Return the (X, Y) coordinate for the center point of the cell that contains the specified text.  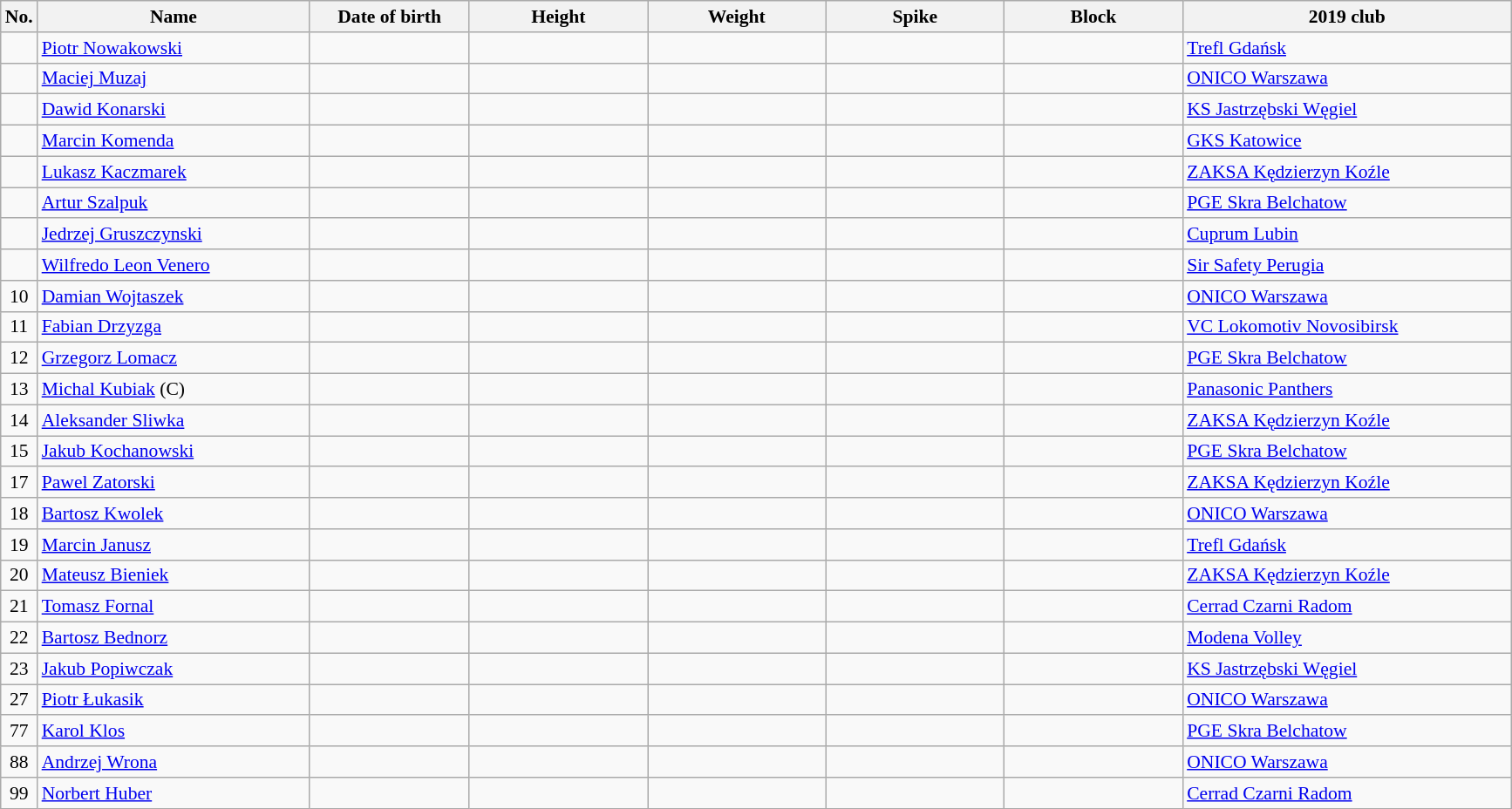
Block (1093, 17)
Modena Volley (1346, 638)
Tomasz Fornal (174, 607)
15 (19, 452)
11 (19, 327)
Wilfredo Leon Venero (174, 265)
Damian Wojtaszek (174, 296)
No. (19, 17)
GKS Katowice (1346, 141)
Sir Safety Perugia (1346, 265)
Lukasz Kaczmarek (174, 172)
Pawel Zatorski (174, 483)
Bartosz Kwolek (174, 513)
Jakub Kochanowski (174, 452)
Date of birth (389, 17)
13 (19, 390)
99 (19, 793)
Grzegorz Lomacz (174, 358)
Norbert Huber (174, 793)
VC Lokomotiv Novosibirsk (1346, 327)
19 (19, 545)
Marcin Janusz (174, 545)
88 (19, 762)
Panasonic Panthers (1346, 390)
Mateusz Bieniek (174, 575)
Maciej Muzaj (174, 78)
14 (19, 420)
Dawid Konarski (174, 110)
22 (19, 638)
21 (19, 607)
Jedrzej Gruszczynski (174, 235)
18 (19, 513)
Aleksander Sliwka (174, 420)
12 (19, 358)
23 (19, 669)
17 (19, 483)
Marcin Komenda (174, 141)
10 (19, 296)
Artur Szalpuk (174, 203)
77 (19, 731)
Name (174, 17)
Jakub Popiwczak (174, 669)
Weight (738, 17)
Cuprum Lubin (1346, 235)
Spike (916, 17)
Andrzej Wrona (174, 762)
Piotr Nowakowski (174, 48)
20 (19, 575)
Fabian Drzyzga (174, 327)
Karol Klos (174, 731)
Michal Kubiak (C) (174, 390)
27 (19, 700)
Height (558, 17)
Bartosz Bednorz (174, 638)
Piotr Łukasik (174, 700)
2019 club (1346, 17)
